Output the [x, y] coordinate of the center of the cell containing the given text.  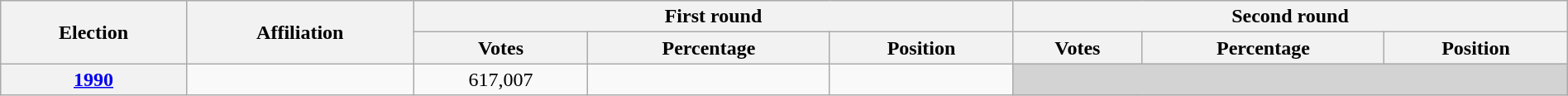
617,007 [500, 79]
Second round [1290, 17]
Affiliation [299, 32]
1990 [94, 79]
First round [713, 17]
Election [94, 32]
